Search for the cell housing the specified text and yield its [x, y] center coordinate. 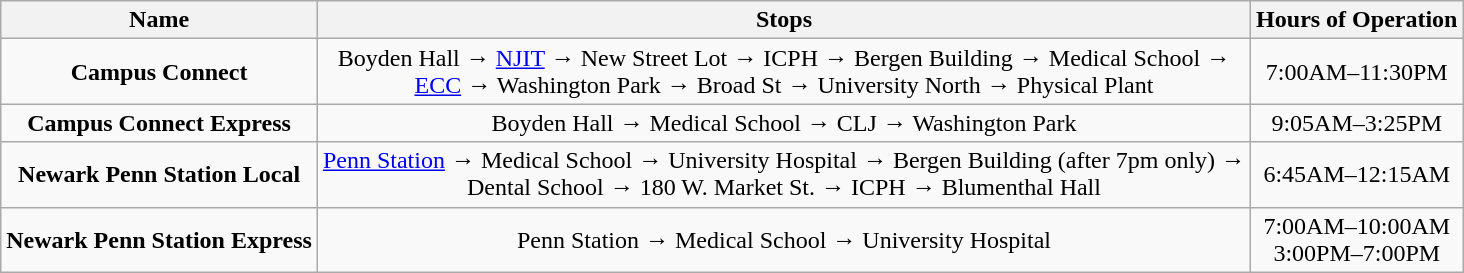
Name [160, 20]
7:00AM–11:30PM [1357, 72]
Boyden Hall → NJIT → New Street Lot → ICPH → Bergen Building → Medical School →ECC → Washington Park → Broad St → University North → Physical Plant [784, 72]
Stops [784, 20]
6:45AM–12:15AM [1357, 174]
7:00AM–10:00AM3:00PM–7:00PM [1357, 240]
Penn Station → Medical School → University Hospital → Bergen Building (after 7pm only) →Dental School → 180 W. Market St. → ICPH → Blumenthal Hall [784, 174]
Newark Penn Station Express [160, 240]
Boyden Hall → Medical School → CLJ → Washington Park [784, 123]
Campus Connect Express [160, 123]
9:05AM–3:25PM [1357, 123]
Hours of Operation [1357, 20]
Penn Station → Medical School → University Hospital [784, 240]
Newark Penn Station Local [160, 174]
Campus Connect [160, 72]
